Capture the cell that displays the provided text and extract its [x, y] central coordinate. 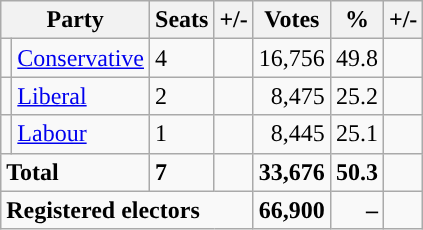
49.8 [356, 58]
50.3 [356, 172]
8,475 [292, 96]
Liberal [81, 96]
2 [182, 96]
Conservative [81, 58]
1 [182, 134]
Seats [182, 20]
8,445 [292, 134]
33,676 [292, 172]
Total [76, 172]
66,900 [292, 210]
Registered electors [128, 210]
4 [182, 58]
25.2 [356, 96]
7 [182, 172]
25.1 [356, 134]
Labour [81, 134]
Votes [292, 20]
% [356, 20]
16,756 [292, 58]
Party [76, 20]
– [356, 210]
